For the text-containing cell, return its midpoint in (x, y) coordinate format. 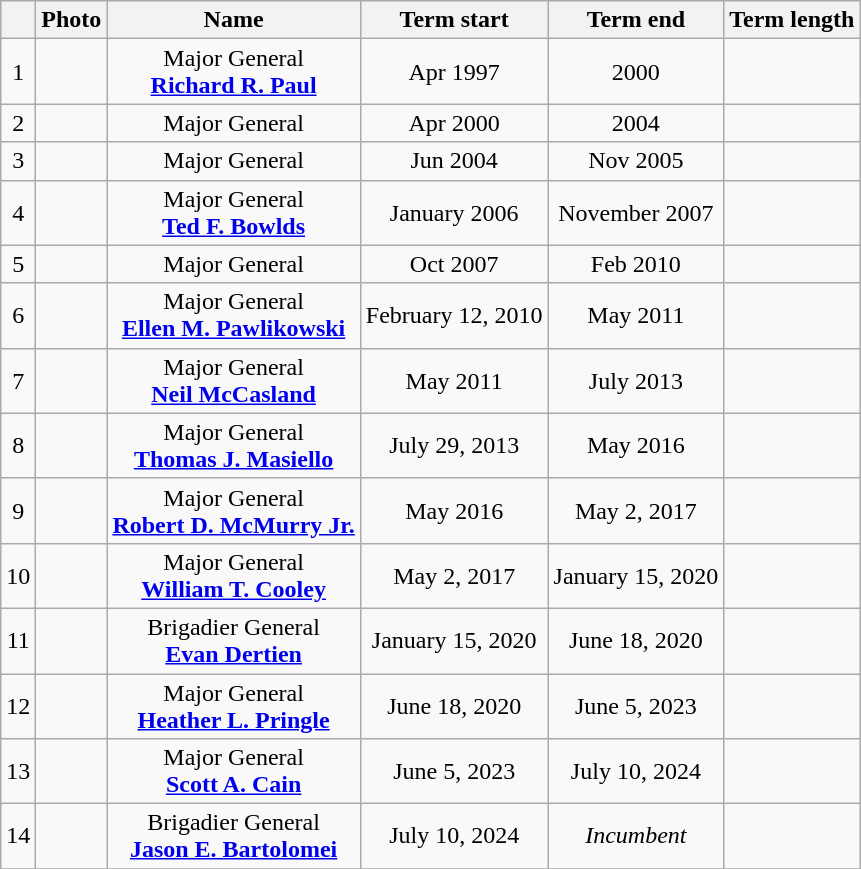
12 (18, 706)
Nov 2005 (636, 161)
Apr 2000 (454, 123)
July 2013 (636, 380)
Incumbent (636, 836)
Major GeneralNeil McCasland (234, 380)
9 (18, 510)
Oct 2007 (454, 264)
6 (18, 316)
Term length (792, 20)
November 2007 (636, 212)
13 (18, 772)
Brigadier GeneralJason E. Bartolomei (234, 836)
Brigadier GeneralEvan Dertien (234, 640)
Major GeneralEllen M. Pawlikowski (234, 316)
2000 (636, 72)
11 (18, 640)
Jun 2004 (454, 161)
February 12, 2010 (454, 316)
10 (18, 576)
Major GeneralThomas J. Masiello (234, 446)
January 2006 (454, 212)
Photo (72, 20)
8 (18, 446)
Major GeneralTed F. Bowlds (234, 212)
Major GeneralWilliam T. Cooley (234, 576)
3 (18, 161)
Term start (454, 20)
1 (18, 72)
5 (18, 264)
Apr 1997 (454, 72)
Name (234, 20)
Major GeneralHeather L. Pringle (234, 706)
14 (18, 836)
Major GeneralScott A. Cain (234, 772)
4 (18, 212)
7 (18, 380)
Major GeneralRobert D. McMurry Jr. (234, 510)
2 (18, 123)
2004 (636, 123)
Major GeneralRichard R. Paul (234, 72)
Feb 2010 (636, 264)
Term end (636, 20)
July 29, 2013 (454, 446)
